Scan for the cell matching the given text and deliver its [x, y] coordinate at center. 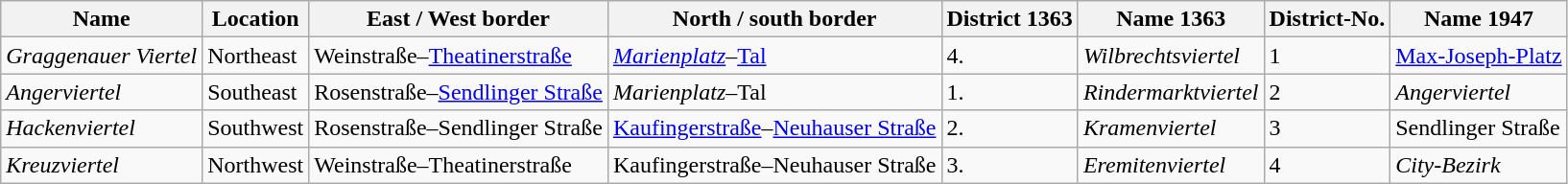
4 [1327, 165]
Southeast [255, 92]
Kramenviertel [1171, 128]
4. [1010, 56]
Name 1947 [1479, 19]
District 1363 [1010, 19]
3 [1327, 128]
Rindermarktviertel [1171, 92]
Graggenauer Viertel [102, 56]
Name [102, 19]
3. [1010, 165]
1. [1010, 92]
1 [1327, 56]
Wilbrechtsviertel [1171, 56]
Northwest [255, 165]
North / south border [774, 19]
Southwest [255, 128]
2 [1327, 92]
Location [255, 19]
Sendlinger Straße [1479, 128]
City-Bezirk [1479, 165]
Kreuzviertel [102, 165]
Hackenviertel [102, 128]
East / West border [459, 19]
Eremitenviertel [1171, 165]
District-No. [1327, 19]
Max-Joseph-Platz [1479, 56]
Northeast [255, 56]
2. [1010, 128]
Name 1363 [1171, 19]
